Output the [x, y] coordinate of the center of the cell containing the given text.  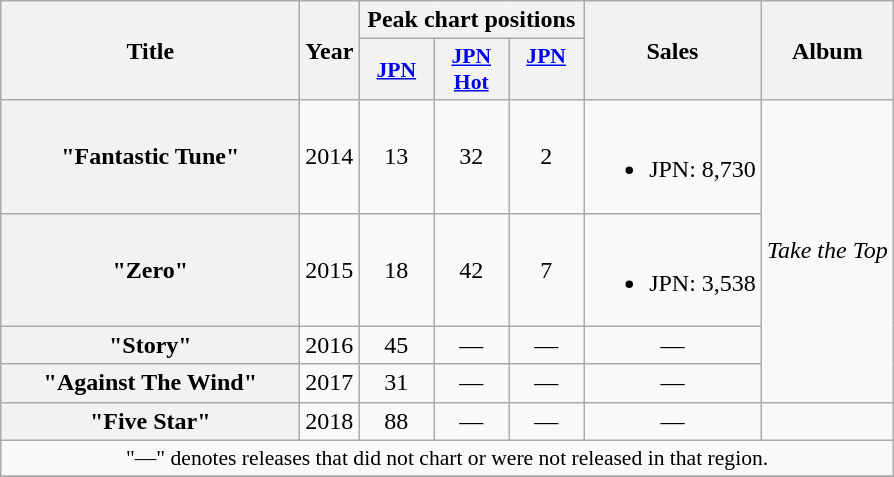
18 [396, 270]
Year [330, 50]
2018 [330, 421]
2014 [330, 156]
"Against The Wind" [150, 383]
7 [546, 270]
JPN: 3,538 [673, 270]
Album [827, 50]
13 [396, 156]
Title [150, 50]
45 [396, 345]
"Zero" [150, 270]
2015 [330, 270]
32 [472, 156]
Take the Top [827, 251]
"Fantastic Tune" [150, 156]
JPN: 8,730 [673, 156]
88 [396, 421]
"—" denotes releases that did not chart or were not released in that region. [448, 458]
Peak chart positions [472, 20]
2 [546, 156]
JPNHot [472, 70]
31 [396, 383]
2016 [330, 345]
"Story" [150, 345]
Sales [673, 50]
2017 [330, 383]
"Five Star" [150, 421]
42 [472, 270]
